Provide the [x, y] coordinate of the cell's center where the given text is located.  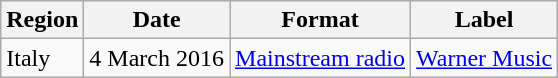
Mainstream radio [320, 58]
Region [42, 20]
Format [320, 20]
Date [157, 20]
Italy [42, 58]
Label [484, 20]
Warner Music [484, 58]
4 March 2016 [157, 58]
